Return [X, Y] of the center of cell containing provided text 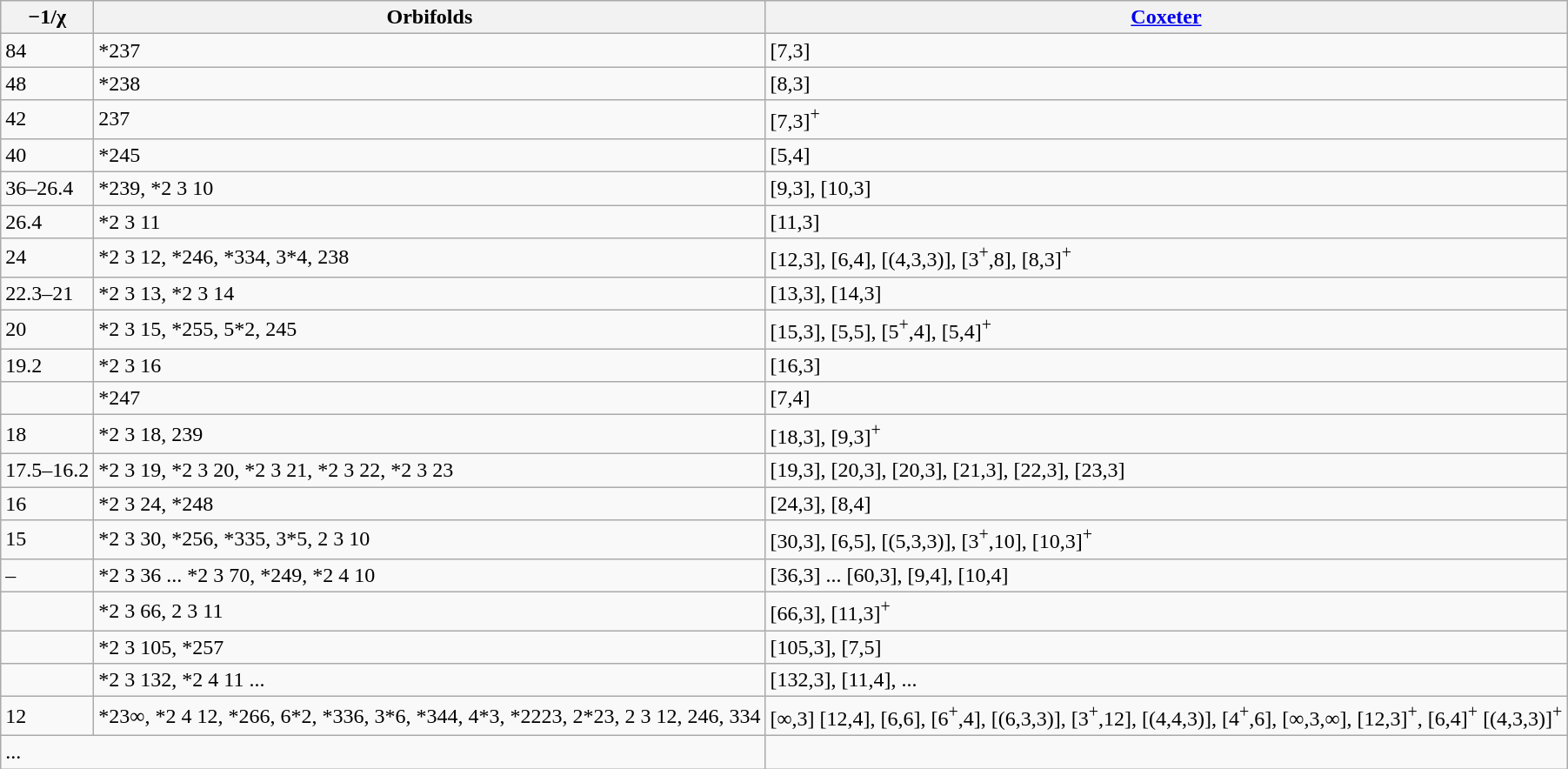
*2 3 12, *246, *334, 3*4, 238 [430, 257]
[66,3], [11,3]+ [1166, 611]
[11,3] [1166, 222]
*237 [430, 50]
*238 [430, 84]
[8,3] [1166, 84]
*2 3 36 ... *2 3 70, *249, *2 4 10 [430, 575]
*2 3 24, *248 [430, 504]
*2 3 30, *256, *335, 3*5, 2 3 10 [430, 539]
40 [47, 155]
*2 3 66, 2 3 11 [430, 611]
*2 3 11 [430, 222]
[15,3], [5,5], [5+,4], [5,4]+ [1166, 329]
[36,3] ... [60,3], [9,4], [10,4] [1166, 575]
20 [47, 329]
237 [430, 120]
17.5–16.2 [47, 471]
... [383, 752]
19.2 [47, 365]
[132,3], [11,4], ... [1166, 680]
15 [47, 539]
[7,3]+ [1166, 120]
Coxeter [1166, 17]
[5,4] [1166, 155]
16 [47, 504]
[24,3], [8,4] [1166, 504]
[13,3], [14,3] [1166, 293]
[7,3] [1166, 50]
[19,3], [20,3], [20,3], [21,3], [22,3], [23,3] [1166, 471]
– [47, 575]
Orbifolds [430, 17]
48 [47, 84]
*2 3 132, *2 4 11 ... [430, 680]
*2 3 13, *2 3 14 [430, 293]
24 [47, 257]
[∞,3] [12,4], [6,6], [6+,4], [(6,3,3)], [3+,12], [(4,4,3)], [4+,6], [∞,3,∞], [12,3]+, [6,4]+ [(4,3,3)]+ [1166, 717]
22.3–21 [47, 293]
*239, *2 3 10 [430, 189]
[105,3], [7,5] [1166, 647]
[18,3], [9,3]+ [1166, 435]
[7,4] [1166, 398]
*2 3 19, *2 3 20, *2 3 21, *2 3 22, *2 3 23 [430, 471]
*2 3 105, *257 [430, 647]
36–26.4 [47, 189]
*2 3 15, *255, 5*2, 245 [430, 329]
*2 3 16 [430, 365]
18 [47, 435]
[9,3], [10,3] [1166, 189]
−1/χ [47, 17]
[30,3], [6,5], [(5,3,3)], [3+,10], [10,3]+ [1166, 539]
*247 [430, 398]
84 [47, 50]
*23∞, *2 4 12, *266, 6*2, *336, 3*6, *344, 4*3, *2223, 2*23, 2 3 12, 246, 334 [430, 717]
*2 3 18, 239 [430, 435]
[16,3] [1166, 365]
42 [47, 120]
26.4 [47, 222]
12 [47, 717]
[12,3], [6,4], [(4,3,3)], [3+,8], [8,3]+ [1166, 257]
*245 [430, 155]
